Locate the cell with the specified text and output its [X, Y] center coordinate. 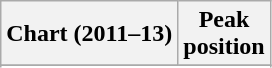
Peakposition [224, 34]
Chart (2011–13) [90, 34]
